Determine the (X, Y) coordinate at the center of the cell enclosing the given text.  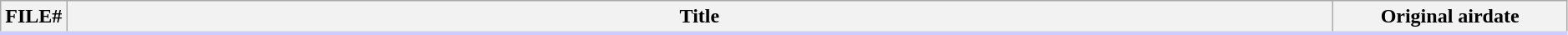
FILE# (33, 17)
Original airdate (1450, 17)
Title (700, 17)
